Return (x, y) of the center of cell containing provided text 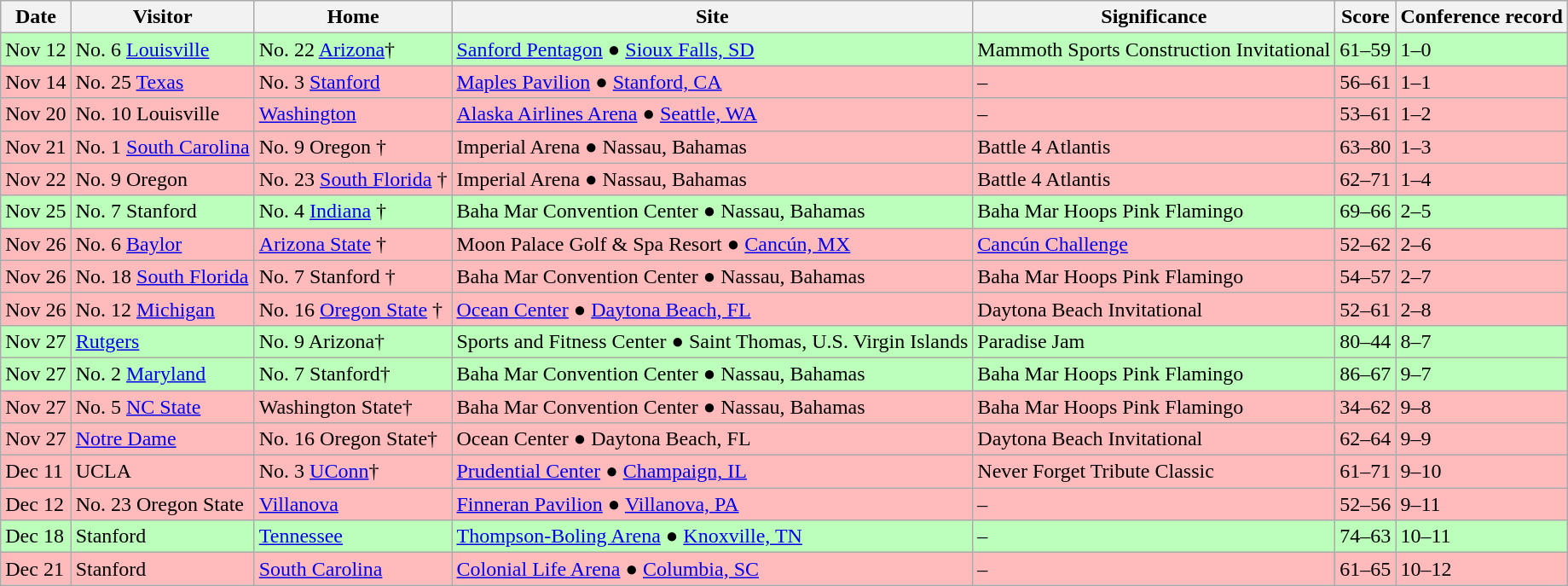
Tennessee (353, 537)
61–71 (1366, 472)
80–44 (1366, 341)
8–7 (1482, 341)
63–80 (1366, 147)
1–2 (1482, 114)
1–0 (1482, 49)
Never Forget Tribute Classic (1154, 472)
2–5 (1482, 212)
Notre Dame (162, 439)
Nov 21 (36, 147)
Significance (1154, 17)
No. 6 Louisville (162, 49)
South Carolina (353, 569)
34–62 (1366, 407)
No. 9 Oregon † (353, 147)
Alaska Airlines Arena ● Seattle, WA (713, 114)
Site (713, 17)
61–65 (1366, 569)
Date (36, 17)
No. 23 South Florida † (353, 179)
Conference record (1482, 17)
No. 7 Stanford (162, 212)
Finneran Pavilion ● Villanova, PA (713, 504)
No. 22 Arizona† (353, 49)
Arizona State † (353, 244)
2–7 (1482, 276)
UCLA (162, 472)
No. 12 Michigan (162, 309)
No. 5 NC State (162, 407)
74–63 (1366, 537)
9–10 (1482, 472)
Home (353, 17)
No. 7 Stanford † (353, 276)
1–4 (1482, 179)
2–8 (1482, 309)
Dec 12 (36, 504)
Rutgers (162, 341)
56–61 (1366, 82)
No. 2 Maryland (162, 374)
No. 1 South Carolina (162, 147)
1–3 (1482, 147)
Nov 14 (36, 82)
52–61 (1366, 309)
Sports and Fitness Center ● Saint Thomas, U.S. Virgin Islands (713, 341)
53–61 (1366, 114)
52–62 (1366, 244)
No. 3 UConn† (353, 472)
Score (1366, 17)
62–71 (1366, 179)
86–67 (1366, 374)
Visitor (162, 17)
No. 16 Oregon State† (353, 439)
No. 4 Indiana † (353, 212)
10–12 (1482, 569)
Nov 20 (36, 114)
9–9 (1482, 439)
No. 25 Texas (162, 82)
54–57 (1366, 276)
61–59 (1366, 49)
Moon Palace Golf & Spa Resort ● Cancún, MX (713, 244)
Mammoth Sports Construction Invitational (1154, 49)
Cancún Challenge (1154, 244)
No. 3 Stanford (353, 82)
Washington State† (353, 407)
Thompson-Boling Arena ● Knoxville, TN (713, 537)
9–7 (1482, 374)
Nov 22 (36, 179)
Dec 11 (36, 472)
No. 16 Oregon State † (353, 309)
52–56 (1366, 504)
9–8 (1482, 407)
No. 9 Arizona† (353, 341)
Dec 21 (36, 569)
No. 18 South Florida (162, 276)
Paradise Jam (1154, 341)
Washington (353, 114)
10–11 (1482, 537)
No. 9 Oregon (162, 179)
Nov 12 (36, 49)
Dec 18 (36, 537)
Maples Pavilion ● Stanford, CA (713, 82)
62–64 (1366, 439)
Sanford Pentagon ● Sioux Falls, SD (713, 49)
1–1 (1482, 82)
69–66 (1366, 212)
9–11 (1482, 504)
No. 10 Louisville (162, 114)
2–6 (1482, 244)
No. 23 Oregon State (162, 504)
Villanova (353, 504)
Nov 25 (36, 212)
Prudential Center ● Champaign, IL (713, 472)
No. 6 Baylor (162, 244)
No. 7 Stanford† (353, 374)
Colonial Life Arena ● Columbia, SC (713, 569)
